Output the [x, y] coordinate of the center of the cell containing the given text.  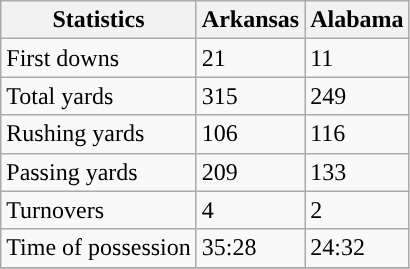
Alabama [357, 20]
Rushing yards [99, 134]
24:32 [357, 248]
209 [250, 172]
315 [250, 96]
First downs [99, 58]
11 [357, 58]
Time of possession [99, 248]
Turnovers [99, 210]
Statistics [99, 20]
Arkansas [250, 20]
21 [250, 58]
2 [357, 210]
116 [357, 134]
35:28 [250, 248]
Total yards [99, 96]
133 [357, 172]
106 [250, 134]
4 [250, 210]
249 [357, 96]
Passing yards [99, 172]
